Scan for the cell matching the given text and deliver its (x, y) coordinate at center. 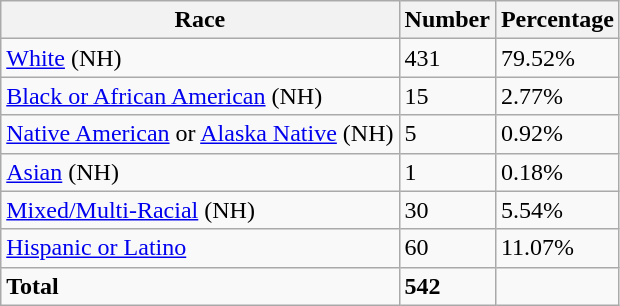
542 (447, 286)
0.18% (557, 172)
2.77% (557, 96)
15 (447, 96)
60 (447, 248)
Asian (NH) (200, 172)
1 (447, 172)
431 (447, 58)
79.52% (557, 58)
White (NH) (200, 58)
Total (200, 286)
30 (447, 210)
Hispanic or Latino (200, 248)
Mixed/Multi-Racial (NH) (200, 210)
Number (447, 20)
0.92% (557, 134)
Percentage (557, 20)
Black or African American (NH) (200, 96)
5 (447, 134)
Native American or Alaska Native (NH) (200, 134)
Race (200, 20)
11.07% (557, 248)
5.54% (557, 210)
